Determine the (x, y) coordinate at the center of the cell enclosing the given text.  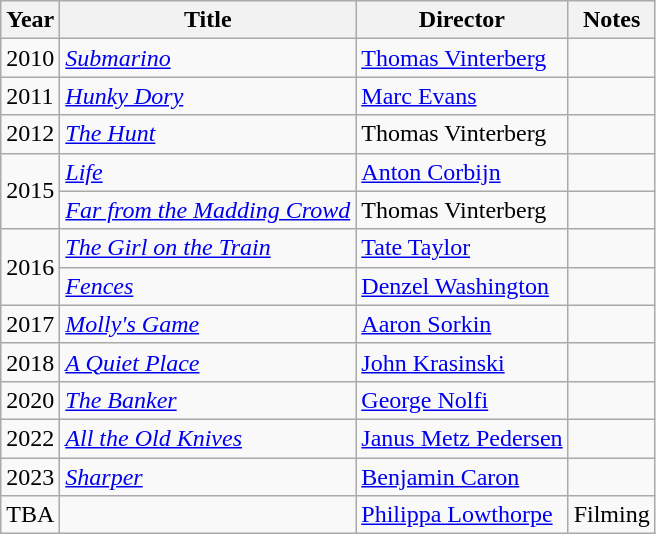
The Hunt (208, 134)
Submarino (208, 58)
Sharper (208, 477)
Year (30, 20)
John Krasinski (462, 362)
Denzel Washington (462, 286)
Filming (612, 515)
Director (462, 20)
The Banker (208, 400)
2011 (30, 96)
2020 (30, 400)
The Girl on the Train (208, 248)
Marc Evans (462, 96)
Hunky Dory (208, 96)
2010 (30, 58)
Molly's Game (208, 324)
2023 (30, 477)
2015 (30, 191)
Benjamin Caron (462, 477)
TBA (30, 515)
All the Old Knives (208, 438)
2016 (30, 267)
A Quiet Place (208, 362)
Title (208, 20)
Janus Metz Pedersen (462, 438)
2012 (30, 134)
2017 (30, 324)
Tate Taylor (462, 248)
Life (208, 172)
Philippa Lowthorpe (462, 515)
Far from the Madding Crowd (208, 210)
2022 (30, 438)
Notes (612, 20)
George Nolfi (462, 400)
Fences (208, 286)
Anton Corbijn (462, 172)
Aaron Sorkin (462, 324)
2018 (30, 362)
